Extract the [X, Y] coordinate from the center of the cell holding the provided text.  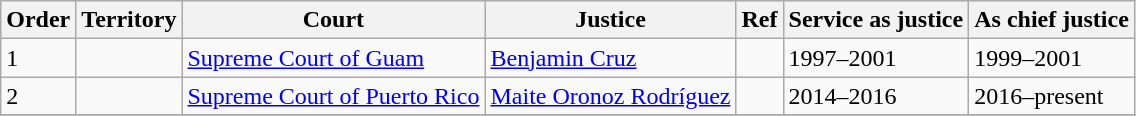
1997–2001 [876, 58]
1999–2001 [1052, 58]
Maite Oronoz Rodríguez [610, 96]
2 [38, 96]
As chief justice [1052, 20]
2014–2016 [876, 96]
Justice [610, 20]
2016–present [1052, 96]
Benjamin Cruz [610, 58]
Supreme Court of Guam [334, 58]
Service as justice [876, 20]
Order [38, 20]
Supreme Court of Puerto Rico [334, 96]
Ref [760, 20]
Territory [129, 20]
1 [38, 58]
Court [334, 20]
